Return (x, y) of the center of cell containing provided text 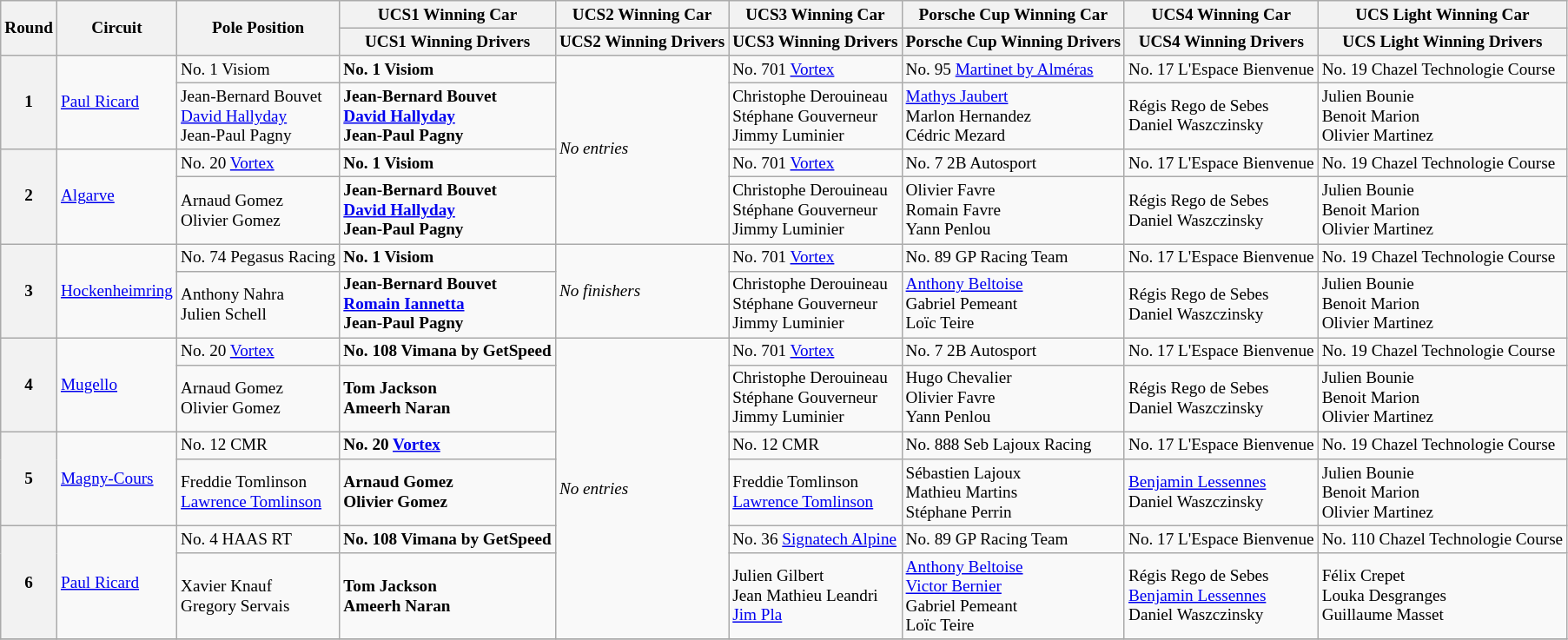
No. 4 HAAS RT (259, 539)
Xavier Knauf Gregory Servais (259, 596)
Porsche Cup Winning Car (1013, 15)
Jean-Bernard Bouvet Romain Iannetta Jean-Paul Pagny (448, 304)
Régis Rego de Sebes Benjamin Lessennes Daniel Waszczinsky (1221, 596)
Mugello (116, 385)
Anthony Beltoise Gabriel Pemeant Loïc Teire (1013, 304)
6 (30, 582)
UCS1 Winning Car (448, 15)
Sébastien Lajoux Mathieu Martins Stéphane Perrin (1013, 493)
UCS2 Winning Drivers (641, 42)
UCS3 Winning Drivers (815, 42)
Pole Position (259, 28)
No. 110 Chazel Technologie Course (1442, 539)
Hockenheimring (116, 290)
UCS2 Winning Car (641, 15)
Magny-Cours (116, 478)
UCS1 Winning Drivers (448, 42)
Porsche Cup Winning Drivers (1013, 42)
Mathys Jaubert Marlon Hernandez Cédric Mezard (1013, 116)
UCS Light Winning Car (1442, 15)
Julien Gilbert Jean Mathieu Leandri Jim Pla (815, 596)
Round (30, 28)
Olivier Favre Romain Favre Yann Penlou (1013, 210)
4 (30, 385)
Anthony Beltoise Victor Bernier Gabriel Pemeant Loïc Teire (1013, 596)
5 (30, 478)
Hugo Chevalier Olivier Favre Yann Penlou (1013, 398)
No. 74 Pegasus Racing (259, 257)
No. 95 Martinet by Alméras (1013, 69)
UCS Light Winning Drivers (1442, 42)
Circuit (116, 28)
No. 888 Seb Lajoux Racing (1013, 445)
1 (30, 102)
Anthony Nahra Julien Schell (259, 304)
UCS3 Winning Car (815, 15)
UCS4 Winning Car (1221, 15)
Algarve (116, 196)
No. 36 Signatech Alpine (815, 539)
UCS4 Winning Drivers (1221, 42)
2 (30, 196)
Benjamin Lessennes Daniel Waszczinsky (1221, 493)
3 (30, 290)
No finishers (641, 290)
Félix Crepet Louka Desgranges Guillaume Masset (1442, 596)
